Find where the given text appears and provide that cell's center as [x, y] coordinate. 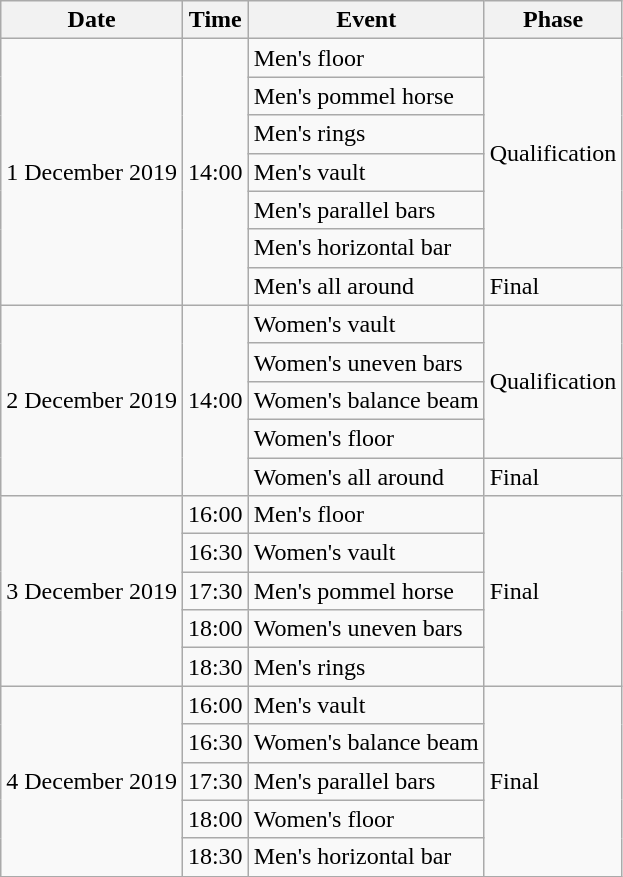
Men's all around [366, 286]
Event [366, 20]
2 December 2019 [92, 400]
4 December 2019 [92, 781]
Women's all around [366, 477]
Phase [553, 20]
3 December 2019 [92, 591]
Time [215, 20]
1 December 2019 [92, 172]
Date [92, 20]
